Locate the cell with the specified text and output its [x, y] center coordinate. 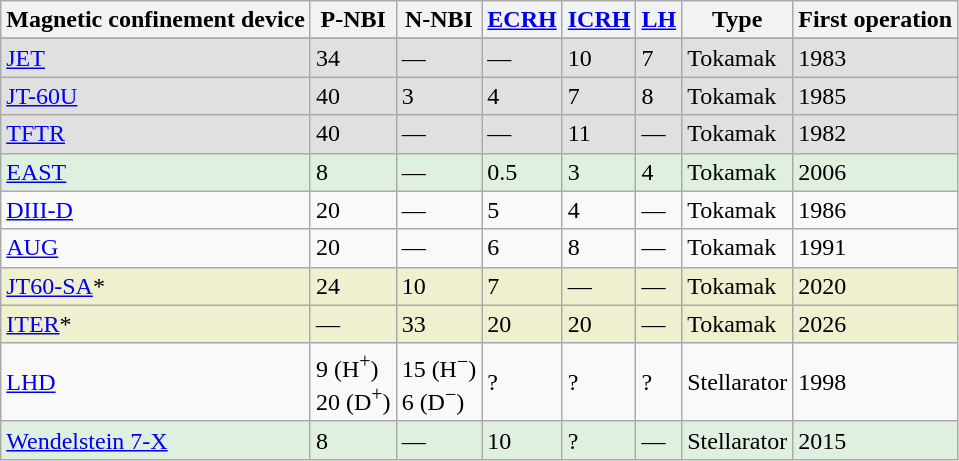
First operation [876, 20]
1986 [876, 210]
AUG [156, 248]
11 [599, 134]
ICRH [599, 20]
1982 [876, 134]
2006 [876, 172]
6 [522, 248]
2026 [876, 324]
ECRH [522, 20]
EAST [156, 172]
ITER* [156, 324]
N-NBI [439, 20]
LH [659, 20]
JT-60U [156, 96]
JET [156, 58]
1983 [876, 58]
0.5 [522, 172]
33 [439, 324]
JT60-SA* [156, 286]
1991 [876, 248]
Magnetic confinement device [156, 20]
1998 [876, 382]
LHD [156, 382]
DIII-D [156, 210]
2015 [876, 440]
5 [522, 210]
Wendelstein 7-X [156, 440]
24 [353, 286]
1985 [876, 96]
TFTR [156, 134]
9 (H+) 20 (D+) [353, 382]
P-NBI [353, 20]
Type [738, 20]
2020 [876, 286]
34 [353, 58]
15 (H−) 6 (D−) [439, 382]
